Find where the given text appears and provide that cell's center as (X, Y) coordinate. 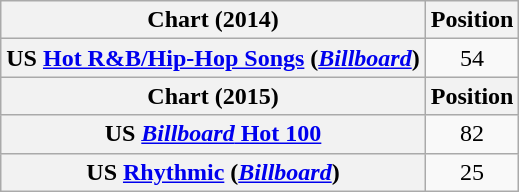
25 (472, 172)
54 (472, 58)
Chart (2015) (213, 96)
US Hot R&B/Hip-Hop Songs (Billboard) (213, 58)
82 (472, 134)
US Rhythmic (Billboard) (213, 172)
Chart (2014) (213, 20)
US Billboard Hot 100 (213, 134)
